Output the [X, Y] coordinate of the center of the cell containing the given text.  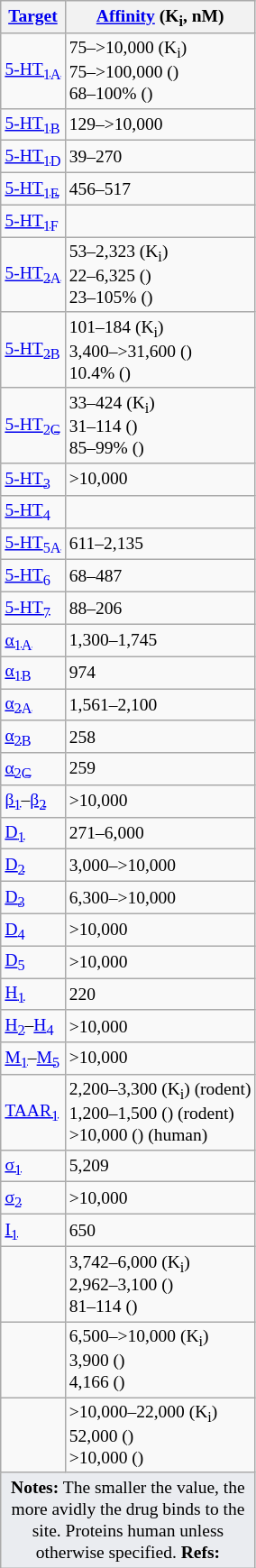
1,561–2,100 [160, 705]
Target [32, 17]
I1 [32, 1231]
M1–M5 [32, 1059]
258 [160, 737]
5-HT1F [32, 221]
D3 [32, 898]
H1 [32, 995]
H2–H4 [32, 1026]
5,209 [160, 1166]
σ1 [32, 1166]
D5 [32, 962]
α2A [32, 705]
611–2,135 [160, 544]
α2C [32, 769]
456–517 [160, 188]
5-HT5A [32, 544]
88–206 [160, 608]
5-HT4 [32, 511]
5-HT1A [32, 70]
3,000–>10,000 [160, 866]
129–>10,000 [160, 124]
33–424 (Ki)31–114 ()85–99% () [160, 426]
53–2,323 (Ki)22–6,325 ()23–105% () [160, 275]
68–487 [160, 576]
α1A [32, 640]
>10,000–22,000 (Ki)52,000 ()>10,000 () [160, 1435]
α1B [32, 673]
75–>10,000 (Ki)75–>100,000 ()68–100% () [160, 70]
5-HT1E [32, 188]
α2B [32, 737]
271–6,000 [160, 833]
39–270 [160, 157]
6,500–>10,000 (Ki)3,900 ()4,166 () [160, 1360]
D1 [32, 833]
β1–β2 [32, 802]
650 [160, 1231]
5-HT1D [32, 157]
5-HT2A [32, 275]
1,300–1,745 [160, 640]
5-HT2C [32, 426]
5-HT3 [32, 480]
259 [160, 769]
Affinity (Ki, nM) [160, 17]
5-HT6 [32, 576]
220 [160, 995]
5-HT1B [32, 124]
Notes: The smaller the value, the more avidly the drug binds to the site. Proteins human unless otherwise specified. Refs: [128, 1520]
σ2 [32, 1198]
D2 [32, 866]
2,200–3,300 (Ki) (rodent)1,200–1,500 () (rodent)>10,000 () (human) [160, 1113]
5-HT2B [32, 350]
101–184 (Ki)3,400–>31,600 ()10.4% () [160, 350]
974 [160, 673]
TAAR1 [32, 1113]
6,300–>10,000 [160, 898]
D4 [32, 930]
5-HT7 [32, 608]
3,742–6,000 (Ki)2,962–3,100 ()81–114 () [160, 1284]
